Detect which cell encompasses the target text, then output its (x, y) center coordinate. 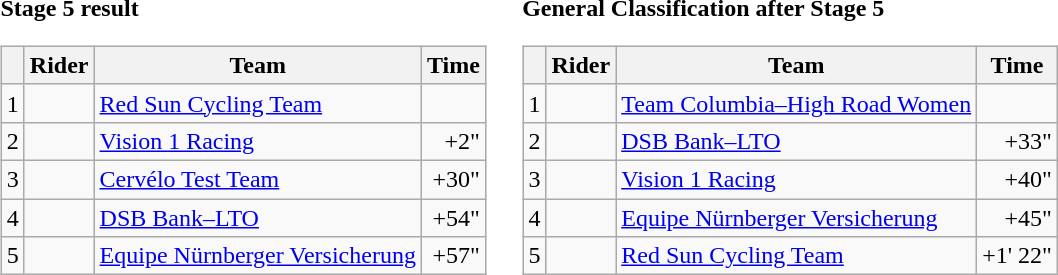
+40" (1018, 179)
+2" (453, 141)
+33" (1018, 141)
Cervélo Test Team (258, 179)
+30" (453, 179)
+57" (453, 256)
+1' 22" (1018, 256)
+45" (1018, 217)
+54" (453, 217)
Team Columbia–High Road Women (796, 103)
